From the cell containing the given text, extract its center point as (X, Y) coordinate. 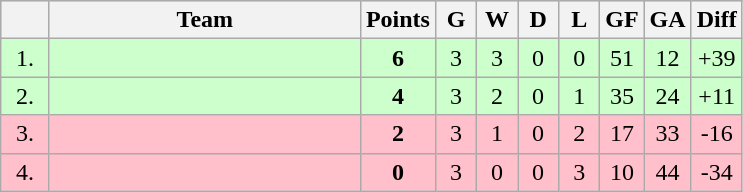
GF (622, 20)
+11 (716, 96)
GA (668, 20)
44 (668, 172)
+39 (716, 58)
51 (622, 58)
3. (26, 134)
24 (668, 96)
33 (668, 134)
17 (622, 134)
12 (668, 58)
-16 (716, 134)
4 (398, 96)
G (456, 20)
Diff (716, 20)
Points (398, 20)
6 (398, 58)
35 (622, 96)
D (538, 20)
W (498, 20)
-34 (716, 172)
4. (26, 172)
10 (622, 172)
1. (26, 58)
L (580, 20)
Team (204, 20)
2. (26, 96)
